From the cell containing the given text, extract its center point as [X, Y] coordinate. 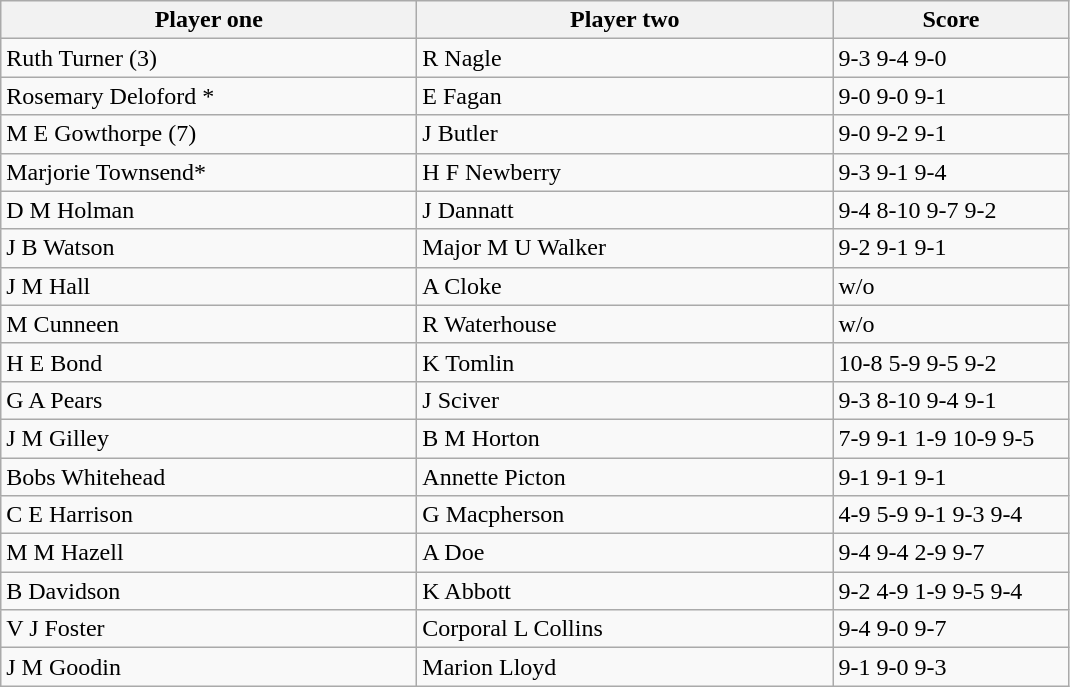
J B Watson [209, 248]
7-9 9-1 1-9 10-9 9-5 [951, 438]
B M Horton [625, 438]
9-3 8-10 9-4 9-1 [951, 400]
A Cloke [625, 286]
M Cunneen [209, 324]
J Dannatt [625, 210]
K Tomlin [625, 362]
J M Hall [209, 286]
Marjorie Townsend* [209, 172]
C E Harrison [209, 515]
Major M U Walker [625, 248]
9-3 9-4 9-0 [951, 58]
9-1 9-0 9-3 [951, 667]
J M Gilley [209, 438]
9-2 4-9 1-9 9-5 9-4 [951, 591]
G Macpherson [625, 515]
Ruth Turner (3) [209, 58]
M E Gowthorpe (7) [209, 134]
R Waterhouse [625, 324]
E Fagan [625, 96]
A Doe [625, 553]
9-4 8-10 9-7 9-2 [951, 210]
9-0 9-0 9-1 [951, 96]
B Davidson [209, 591]
Player one [209, 20]
Annette Picton [625, 477]
9-3 9-1 9-4 [951, 172]
Rosemary Deloford * [209, 96]
H F Newberry [625, 172]
J M Goodin [209, 667]
Corporal L Collins [625, 629]
H E Bond [209, 362]
M M Hazell [209, 553]
9-4 9-4 2-9 9-7 [951, 553]
V J Foster [209, 629]
9-0 9-2 9-1 [951, 134]
G A Pears [209, 400]
J Sciver [625, 400]
D M Holman [209, 210]
Marion Lloyd [625, 667]
9-2 9-1 9-1 [951, 248]
Player two [625, 20]
K Abbott [625, 591]
10-8 5-9 9-5 9-2 [951, 362]
Score [951, 20]
4-9 5-9 9-1 9-3 9-4 [951, 515]
J Butler [625, 134]
9-4 9-0 9-7 [951, 629]
Bobs Whitehead [209, 477]
R Nagle [625, 58]
9-1 9-1 9-1 [951, 477]
